Locate the cell with the specified text and output its (X, Y) center coordinate. 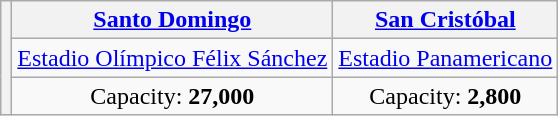
Estadio Olímpico Félix Sánchez (172, 58)
Estadio Panamericano (446, 58)
San Cristóbal (446, 20)
Capacity: 2,800 (446, 96)
Capacity: 27,000 (172, 96)
Santo Domingo (172, 20)
